Capture the cell that displays the provided text and extract its [x, y] central coordinate. 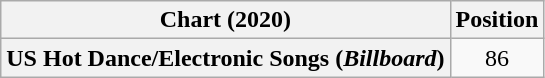
86 [497, 58]
Position [497, 20]
US Hot Dance/Electronic Songs (Billboard) [226, 58]
Chart (2020) [226, 20]
